Scan for the cell matching the given text and deliver its [X, Y] coordinate at center. 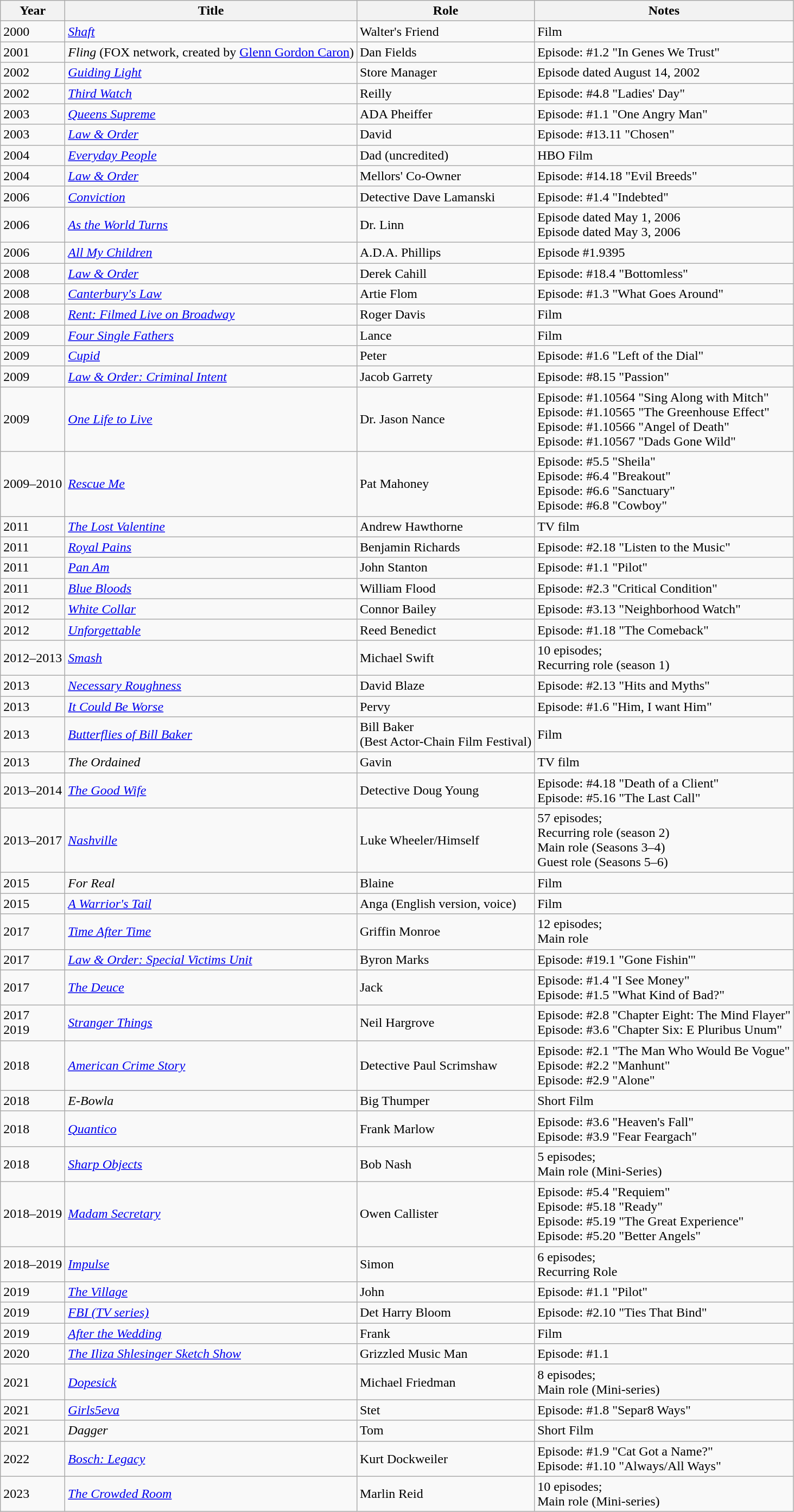
Episode: #2.8 "Chapter Eight: The Mind Flayer" Episode: #3.6 "Chapter Six: E Pluribus Unum" [664, 1022]
2020 [33, 1354]
ADA Pheiffer [445, 114]
White Collar [211, 609]
Jack [445, 988]
Jacob Garrety [445, 377]
Episode: #1.3 "What Goes Around" [664, 294]
Butterflies of Bill Baker [211, 735]
Kurt Dockweiler [445, 1459]
Episode: #1.1 "One Angry Man" [664, 114]
Derek Cahill [445, 273]
Reilly [445, 93]
Peter [445, 356]
2000 [33, 31]
Neil Hargrove [445, 1022]
Smash [211, 658]
Time After Time [211, 931]
Girls5eva [211, 1410]
Episode: #2.18 "Listen to the Music" [664, 547]
Nashville [211, 840]
A.D.A. Phillips [445, 252]
Dagger [211, 1431]
Detective Paul Scrimshaw [445, 1065]
The Crowded Room [211, 1494]
The Ordained [211, 763]
Necessary Roughness [211, 685]
Royal Pains [211, 547]
Quantico [211, 1129]
Walter's Friend [445, 31]
Episode: #8.15 "Passion" [664, 377]
Luke Wheeler/Himself [445, 840]
Title [211, 11]
Mellors' Co-Owner [445, 176]
Detective Dave Lamanski [445, 196]
Tom [445, 1431]
Artie Flom [445, 294]
Episode: #5.4 "Requiem" Episode: #5.18 "Ready" Episode: #5.19 "The Great Experience" Episode: #5.20 "Better Angels" [664, 1214]
Bosch: Legacy [211, 1459]
Episode: #2.3 "Critical Condition" [664, 588]
2013–2017 [33, 840]
Year [33, 11]
Andrew Hawthorne [445, 526]
David Blaze [445, 685]
Dad (uncredited) [445, 155]
Episode: #1.6 "Left of the Dial" [664, 356]
Anga (English version, voice) [445, 904]
Sharp Objects [211, 1164]
Blue Bloods [211, 588]
Episode: #13.11 "Chosen" [664, 135]
12 episodes; Main role [664, 931]
2001 [33, 52]
Law & Order: Special Victims Unit [211, 960]
Stet [445, 1410]
E-Bowla [211, 1101]
Frank [445, 1333]
Episode: #5.5 "Sheila" Episode: #6.4 "Breakout" Episode: #6.6 "Sanctuary" Episode: #6.8 "Cowboy" [664, 484]
10 episodes; Recurring role (season 1) [664, 658]
Unforgettable [211, 630]
Episode: #4.8 "Ladies' Day" [664, 93]
Connor Bailey [445, 609]
Blaine [445, 883]
It Could Be Worse [211, 706]
Episode: #2.10 "Ties That Bind" [664, 1313]
Big Thumper [445, 1101]
Detective Doug Young [445, 790]
Reed Benedict [445, 630]
Episode: #1.1 [664, 1354]
Episode: #1.9 "Cat Got a Name?" Episode: #1.10 "Always/All Ways" [664, 1459]
Dopesick [211, 1382]
Shaft [211, 31]
Episode: #18.4 "Bottomless" [664, 273]
2017 2019 [33, 1022]
David [445, 135]
Impulse [211, 1263]
Byron Marks [445, 960]
After the Wedding [211, 1333]
Benjamin Richards [445, 547]
Queens Supreme [211, 114]
Marlin Reid [445, 1494]
Episode: #3.6 "Heaven's Fall" Episode: #3.9 "Fear Feargach" [664, 1129]
The Deuce [211, 988]
Michael Friedman [445, 1382]
HBO Film [664, 155]
Notes [664, 11]
All My Children [211, 252]
2023 [33, 1494]
Pan Am [211, 568]
Dr. Linn [445, 225]
Dr. Jason Nance [445, 419]
Role [445, 11]
Frank Marlow [445, 1129]
Stranger Things [211, 1022]
Episode: #1.2 "In Genes We Trust" [664, 52]
William Flood [445, 588]
Third Watch [211, 93]
2012–2013 [33, 658]
2022 [33, 1459]
The Village [211, 1292]
Grizzled Music Man [445, 1354]
Store Manager [445, 73]
Griffin Monroe [445, 931]
Episode: #1.4 "Indebted" [664, 196]
6 episodes; Recurring Role [664, 1263]
Pervy [445, 706]
5 episodes; Main role (Mini-Series) [664, 1164]
One Life to Live [211, 419]
John Stanton [445, 568]
Owen Callister [445, 1214]
Simon [445, 1263]
Det Harry Bloom [445, 1313]
Rent: Filmed Live on Broadway [211, 315]
Episode: #1.18 "The Comeback" [664, 630]
Michael Swift [445, 658]
Law & Order: Criminal Intent [211, 377]
10 episodes; Main role (Mini-series) [664, 1494]
Episode: #4.18 "Death of a Client" Episode: #5.16 "The Last Call" [664, 790]
The Iliza Shlesinger Sketch Show [211, 1354]
2013–2014 [33, 790]
Everyday People [211, 155]
Pat Mahoney [445, 484]
The Lost Valentine [211, 526]
8 episodes; Main role (Mini-series) [664, 1382]
Dan Fields [445, 52]
Episode: #1.6 "Him, I want Him" [664, 706]
Lance [445, 335]
American Crime Story [211, 1065]
2009–2010 [33, 484]
Episode dated August 14, 2002 [664, 73]
Canterbury's Law [211, 294]
For Real [211, 883]
Four Single Fathers [211, 335]
The Good Wife [211, 790]
Episode #1.9395 [664, 252]
Episode: #1.8 "Separ8 Ways" [664, 1410]
Episode: #3.13 "Neighborhood Watch" [664, 609]
Cupid [211, 356]
Episode: #2.1 "The Man Who Would Be Vogue" Episode: #2.2 "Manhunt" Episode: #2.9 "Alone" [664, 1065]
Conviction [211, 196]
Rescue Me [211, 484]
John [445, 1292]
Roger Davis [445, 315]
Fling (FOX network, created by Glenn Gordon Caron) [211, 52]
Bill Baker (Best Actor-Chain Film Festival) [445, 735]
Madam Secretary [211, 1214]
Episode: #19.1 "Gone Fishin'" [664, 960]
Episode: #1.4 "I See Money" Episode: #1.5 "What Kind of Bad?" [664, 988]
As the World Turns [211, 225]
57 episodes; Recurring role (season 2) Main role (Seasons 3–4) Guest role (Seasons 5–6) [664, 840]
Guiding Light [211, 73]
Episode dated May 1, 2006 Episode dated May 3, 2006 [664, 225]
Bob Nash [445, 1164]
Gavin [445, 763]
FBI (TV series) [211, 1313]
Episode: #14.18 "Evil Breeds" [664, 176]
Episode: #2.13 "Hits and Myths" [664, 685]
A Warrior's Tail [211, 904]
